Search for the cell housing the specified text and yield its (x, y) center coordinate. 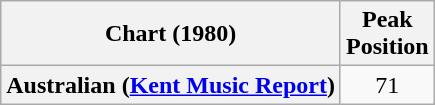
PeakPosition (387, 34)
Chart (1980) (171, 34)
71 (387, 85)
Australian (Kent Music Report) (171, 85)
